Search for the cell housing the specified text and yield its [x, y] center coordinate. 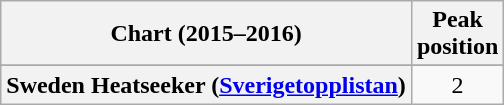
Chart (2015–2016) [206, 34]
Sweden Heatseeker (Sverigetopplistan) [206, 85]
Peak position [457, 34]
2 [457, 85]
